Pinpoint the cell where the given text exists, returning its (X, Y) midpoint coordinate. 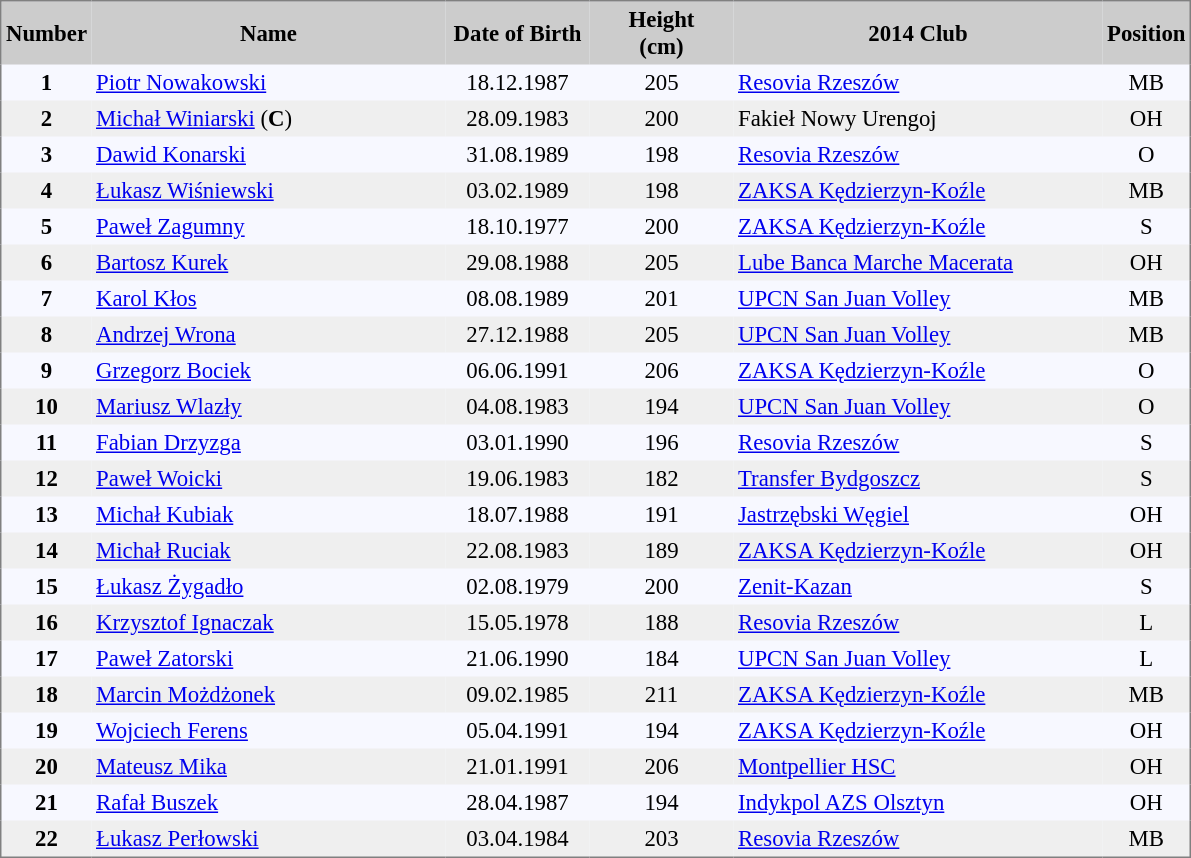
Grzegorz Bociek (269, 370)
21.06.1990 (518, 658)
Fakieł Nowy Urengoj (918, 118)
211 (662, 694)
191 (662, 514)
03.02.1989 (518, 190)
Paweł Woicki (269, 478)
196 (662, 442)
8 (46, 334)
02.08.1979 (518, 586)
Position (1146, 33)
Bartosz Kurek (269, 262)
18 (46, 694)
15 (46, 586)
Fabian Drzyzga (269, 442)
Jastrzębski Węgiel (918, 514)
4 (46, 190)
Zenit-Kazan (918, 586)
Łukasz Wiśniewski (269, 190)
2 (46, 118)
Wojciech Ferens (269, 730)
18.07.1988 (518, 514)
15.05.1978 (518, 622)
18.10.1977 (518, 226)
9 (46, 370)
201 (662, 298)
5 (46, 226)
Dawid Konarski (269, 154)
20 (46, 766)
05.04.1991 (518, 730)
06.06.1991 (518, 370)
17 (46, 658)
184 (662, 658)
188 (662, 622)
21.01.1991 (518, 766)
03.01.1990 (518, 442)
Rafał Buszek (269, 802)
7 (46, 298)
Paweł Zatorski (269, 658)
12 (46, 478)
Mateusz Mika (269, 766)
14 (46, 550)
Piotr Nowakowski (269, 82)
203 (662, 838)
3 (46, 154)
Michał Kubiak (269, 514)
09.02.1985 (518, 694)
Michał Ruciak (269, 550)
29.08.1988 (518, 262)
16 (46, 622)
19 (46, 730)
182 (662, 478)
1 (46, 82)
19.06.1983 (518, 478)
Date of Birth (518, 33)
6 (46, 262)
Mariusz Wlazły (269, 406)
27.12.1988 (518, 334)
28.04.1987 (518, 802)
28.09.1983 (518, 118)
2014 Club (918, 33)
Montpellier HSC (918, 766)
04.08.1983 (518, 406)
Andrzej Wrona (269, 334)
Name (269, 33)
Indykpol AZS Olsztyn (918, 802)
10 (46, 406)
Paweł Zagumny (269, 226)
22 (46, 838)
03.04.1984 (518, 838)
22.08.1983 (518, 550)
Lube Banca Marche Macerata (918, 262)
Number (46, 33)
Michał Winiarski (C) (269, 118)
11 (46, 442)
18.12.1987 (518, 82)
31.08.1989 (518, 154)
Marcin Możdżonek (269, 694)
Krzysztof Ignaczak (269, 622)
Karol Kłos (269, 298)
Height(cm) (662, 33)
21 (46, 802)
13 (46, 514)
08.08.1989 (518, 298)
Łukasz Perłowski (269, 838)
Łukasz Żygadło (269, 586)
189 (662, 550)
Transfer Bydgoszcz (918, 478)
